Return [X, Y] of the center of cell containing provided text 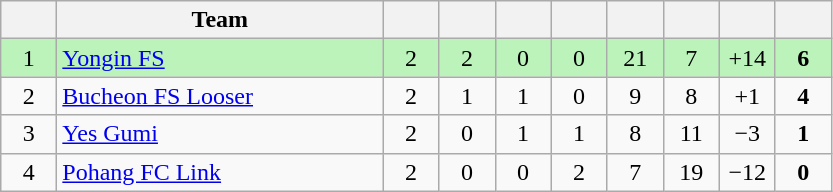
19 [691, 172]
+1 [747, 96]
Yongin FS [220, 58]
Yes Gumi [220, 134]
−12 [747, 172]
9 [635, 96]
11 [691, 134]
Team [220, 20]
+14 [747, 58]
6 [803, 58]
21 [635, 58]
Bucheon FS Looser [220, 96]
Pohang FC Link [220, 172]
−3 [747, 134]
3 [29, 134]
